From the cell containing the given text, extract its center point as [X, Y] coordinate. 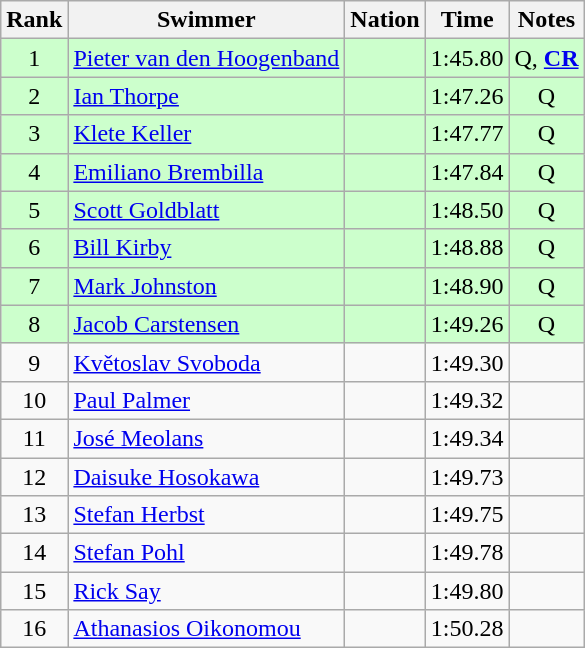
Notes [546, 20]
3 [34, 134]
Květoslav Svoboda [206, 362]
Stefan Pohl [206, 553]
1:48.90 [467, 286]
José Meolans [206, 438]
1 [34, 58]
Scott Goldblatt [206, 210]
Time [467, 20]
4 [34, 172]
2 [34, 96]
1:49.80 [467, 591]
10 [34, 400]
Pieter van den Hoogenband [206, 58]
Ian Thorpe [206, 96]
12 [34, 477]
8 [34, 324]
Paul Palmer [206, 400]
1:50.28 [467, 629]
Rick Say [206, 591]
1:47.84 [467, 172]
7 [34, 286]
16 [34, 629]
1:49.26 [467, 324]
6 [34, 248]
1:49.75 [467, 515]
5 [34, 210]
Swimmer [206, 20]
Emiliano Brembilla [206, 172]
15 [34, 591]
1:45.80 [467, 58]
Stefan Herbst [206, 515]
1:49.73 [467, 477]
13 [34, 515]
9 [34, 362]
1:47.26 [467, 96]
1:49.32 [467, 400]
Mark Johnston [206, 286]
1:49.30 [467, 362]
11 [34, 438]
14 [34, 553]
1:48.88 [467, 248]
Athanasios Oikonomou [206, 629]
1:47.77 [467, 134]
Rank [34, 20]
Jacob Carstensen [206, 324]
1:49.34 [467, 438]
Klete Keller [206, 134]
1:49.78 [467, 553]
Daisuke Hosokawa [206, 477]
Nation [385, 20]
1:48.50 [467, 210]
Q, CR [546, 58]
Bill Kirby [206, 248]
